Locate the cell with the specified text and output its (X, Y) center coordinate. 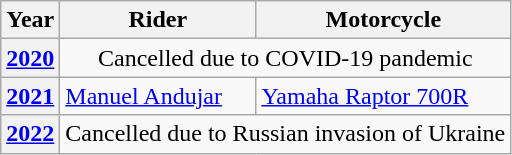
Yamaha Raptor 700R (384, 96)
2022 (30, 134)
Cancelled due to COVID-19 pandemic (286, 58)
Manuel Andujar (158, 96)
Year (30, 20)
2021 (30, 96)
Rider (158, 20)
Motorcycle (384, 20)
2020 (30, 58)
Cancelled due to Russian invasion of Ukraine (286, 134)
